Scan for the cell matching the given text and deliver its (X, Y) coordinate at center. 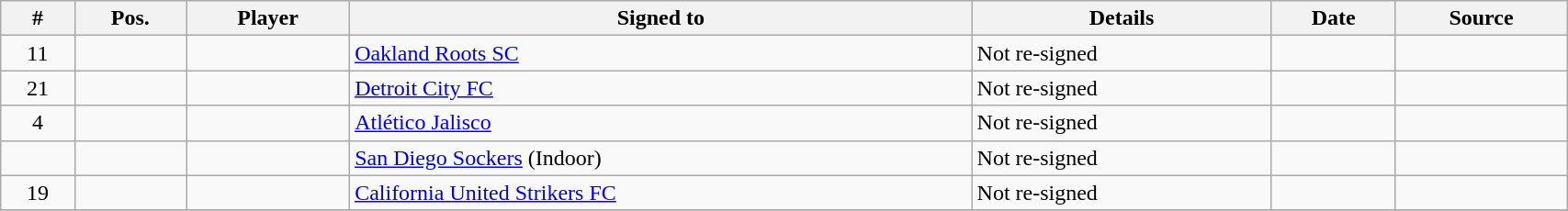
San Diego Sockers (Indoor) (661, 158)
21 (38, 88)
Atlético Jalisco (661, 123)
Detroit City FC (661, 88)
Oakland Roots SC (661, 53)
Source (1481, 18)
Player (268, 18)
Date (1334, 18)
Pos. (130, 18)
# (38, 18)
11 (38, 53)
4 (38, 123)
Details (1122, 18)
California United Strikers FC (661, 193)
Signed to (661, 18)
19 (38, 193)
